Provide the [x, y] coordinate of the cell's center where the given text is located.  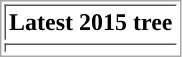
Latest 2015 tree [90, 22]
